Locate the cell with the specified text and output its [X, Y] center coordinate. 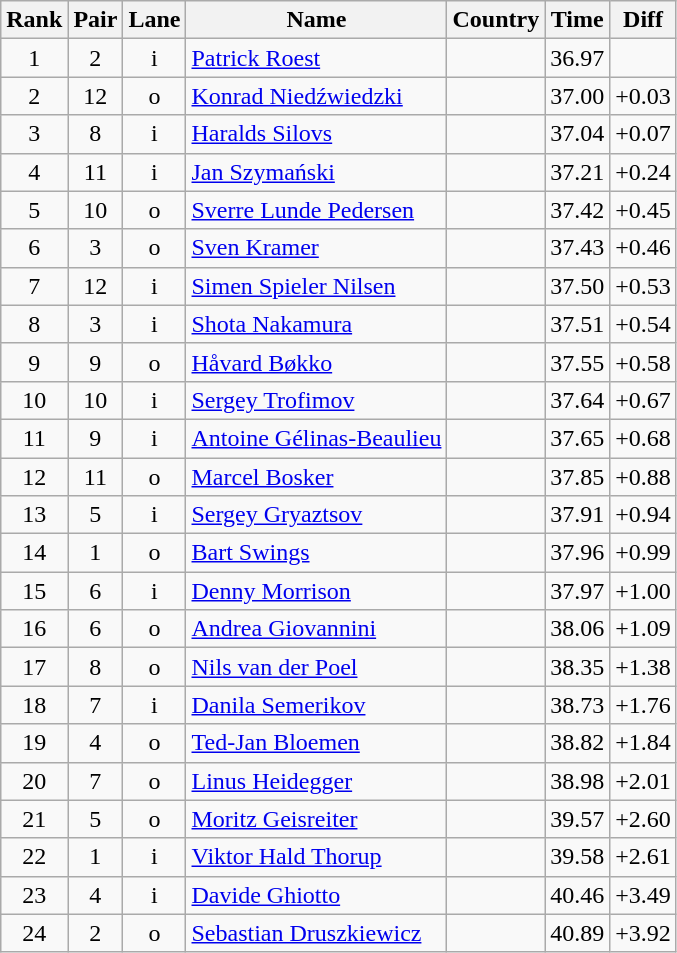
Viktor Hald Thorup [316, 857]
39.58 [578, 857]
+2.60 [644, 819]
17 [34, 667]
15 [34, 591]
Diff [644, 20]
18 [34, 705]
Moritz Geisreiter [316, 819]
Konrad Niedźwiedzki [316, 96]
Bart Swings [316, 553]
37.00 [578, 96]
37.51 [578, 324]
Rank [34, 20]
38.06 [578, 629]
20 [34, 781]
Haralds Silovs [316, 134]
19 [34, 743]
Linus Heidegger [316, 781]
+0.99 [644, 553]
37.91 [578, 515]
+1.09 [644, 629]
37.42 [578, 210]
38.35 [578, 667]
38.73 [578, 705]
Simen Spieler Nilsen [316, 286]
+2.61 [644, 857]
Denny Morrison [316, 591]
37.21 [578, 172]
Sverre Lunde Pedersen [316, 210]
Sebastian Druszkiewicz [316, 933]
37.97 [578, 591]
+3.92 [644, 933]
+0.53 [644, 286]
36.97 [578, 58]
+3.49 [644, 895]
37.64 [578, 400]
23 [34, 895]
Pair [96, 20]
Time [578, 20]
Andrea Giovannini [316, 629]
Shota Nakamura [316, 324]
38.82 [578, 743]
+0.58 [644, 362]
+0.94 [644, 515]
40.89 [578, 933]
Sergey Trofimov [316, 400]
+0.68 [644, 438]
+1.76 [644, 705]
Davide Ghiotto [316, 895]
+0.67 [644, 400]
37.50 [578, 286]
+1.84 [644, 743]
Nils van der Poel [316, 667]
Sergey Gryaztsov [316, 515]
Country [496, 20]
+0.03 [644, 96]
37.55 [578, 362]
Marcel Bosker [316, 477]
39.57 [578, 819]
+0.54 [644, 324]
Sven Kramer [316, 248]
+0.45 [644, 210]
24 [34, 933]
Håvard Bøkko [316, 362]
+1.38 [644, 667]
37.85 [578, 477]
Patrick Roest [316, 58]
16 [34, 629]
+0.24 [644, 172]
Jan Szymański [316, 172]
+2.01 [644, 781]
14 [34, 553]
+0.46 [644, 248]
38.98 [578, 781]
40.46 [578, 895]
Lane [154, 20]
21 [34, 819]
+0.88 [644, 477]
Danila Semerikov [316, 705]
Ted-Jan Bloemen [316, 743]
37.43 [578, 248]
37.04 [578, 134]
37.65 [578, 438]
+0.07 [644, 134]
22 [34, 857]
37.96 [578, 553]
+1.00 [644, 591]
Antoine Gélinas-Beaulieu [316, 438]
13 [34, 515]
Name [316, 20]
